Identify which cell holds the provided text, then report its (x, y) central coordinate. 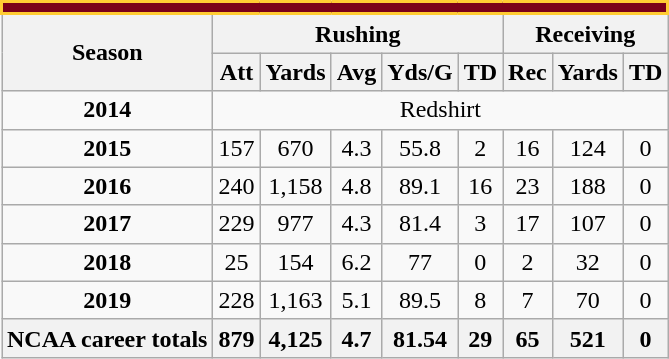
107 (588, 224)
1,158 (296, 186)
89.1 (420, 186)
Receiving (586, 34)
188 (588, 186)
77 (420, 262)
65 (528, 338)
NCAA career totals (108, 338)
3 (480, 224)
2016 (108, 186)
4.7 (356, 338)
32 (588, 262)
25 (236, 262)
2019 (108, 300)
240 (236, 186)
4.8 (356, 186)
157 (236, 148)
Yds/G (420, 72)
Att (236, 72)
229 (236, 224)
4,125 (296, 338)
7 (528, 300)
17 (528, 224)
6.2 (356, 262)
Avg (356, 72)
228 (236, 300)
81.54 (420, 338)
154 (296, 262)
521 (588, 338)
2018 (108, 262)
55.8 (420, 148)
2014 (108, 110)
Rec (528, 72)
977 (296, 224)
670 (296, 148)
81.4 (420, 224)
879 (236, 338)
29 (480, 338)
1,163 (296, 300)
Rushing (358, 34)
23 (528, 186)
5.1 (356, 300)
8 (480, 300)
89.5 (420, 300)
Redshirt (440, 110)
2015 (108, 148)
2017 (108, 224)
70 (588, 300)
Season (108, 52)
124 (588, 148)
